Pinpoint the cell where the given text exists, returning its [X, Y] midpoint coordinate. 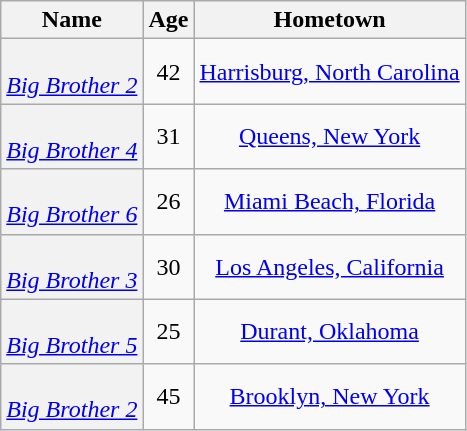
Los Angeles, California [330, 266]
Big Brother 4 [72, 136]
25 [168, 332]
Hometown [330, 20]
Harrisburg, North Carolina [330, 72]
42 [168, 72]
30 [168, 266]
45 [168, 396]
Big Brother 3 [72, 266]
Miami Beach, Florida [330, 202]
Durant, Oklahoma [330, 332]
Age [168, 20]
Brooklyn, New York [330, 396]
26 [168, 202]
Name [72, 20]
Big Brother 5 [72, 332]
31 [168, 136]
Big Brother 6 [72, 202]
Queens, New York [330, 136]
